For the text-containing cell, return its midpoint in (x, y) coordinate format. 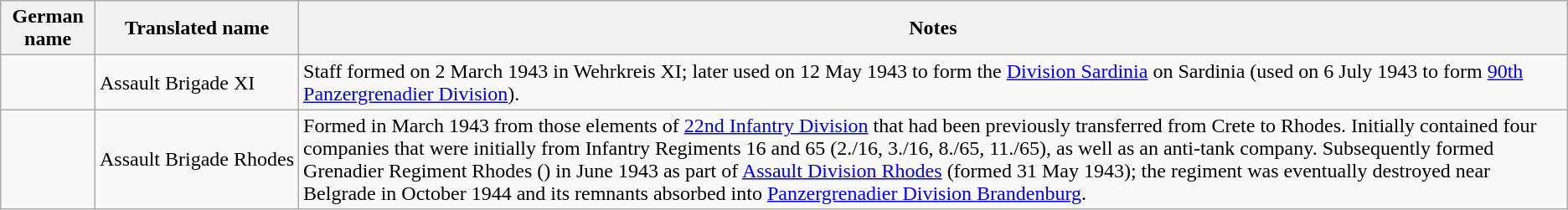
Notes (933, 28)
Assault Brigade Rhodes (196, 159)
German name (49, 28)
Assault Brigade XI (196, 82)
Translated name (196, 28)
